Find where the given text appears and provide that cell's center as [x, y] coordinate. 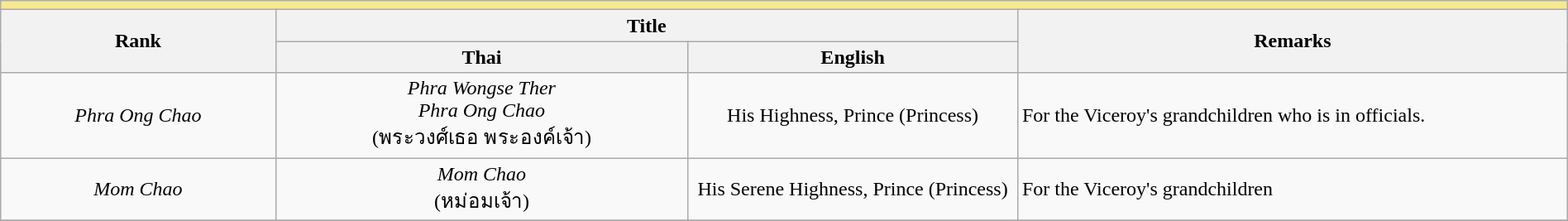
English [853, 57]
For the Viceroy's grandchildren [1292, 189]
His Serene Highness, Prince (Princess) [853, 189]
For the Viceroy's grandchildren who is in officials. [1292, 116]
Thai [481, 57]
Phra Wongse TherPhra Ong Chao (พระวงศ์เธอ พระองค์เจ้า) [481, 116]
Phra Ong Chao [138, 116]
His Highness, Prince (Princess) [853, 116]
Rank [138, 41]
Title [647, 26]
Mom Chao (หม่อมเจ้า) [481, 189]
Mom Chao [138, 189]
Remarks [1292, 41]
